From the cell containing the given text, extract its center point as (x, y) coordinate. 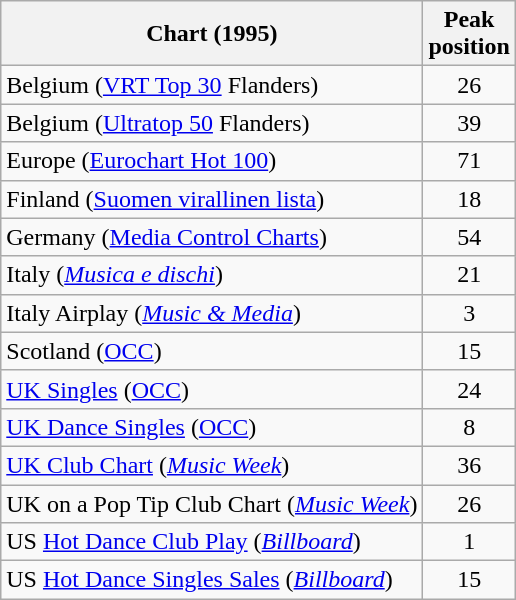
Italy (Musica e dischi) (212, 275)
Belgium (Ultratop 50 Flanders) (212, 123)
US Hot Dance Singles Sales (Billboard) (212, 580)
UK on a Pop Tip Club Chart (Music Week) (212, 503)
Europe (Eurochart Hot 100) (212, 161)
54 (469, 237)
Scotland (OCC) (212, 351)
Chart (1995) (212, 34)
36 (469, 465)
24 (469, 389)
Belgium (VRT Top 30 Flanders) (212, 85)
71 (469, 161)
8 (469, 427)
UK Dance Singles (OCC) (212, 427)
18 (469, 199)
Germany (Media Control Charts) (212, 237)
3 (469, 313)
1 (469, 542)
UK Singles (OCC) (212, 389)
21 (469, 275)
Peakposition (469, 34)
Finland (Suomen virallinen lista) (212, 199)
UK Club Chart (Music Week) (212, 465)
Italy Airplay (Music & Media) (212, 313)
US Hot Dance Club Play (Billboard) (212, 542)
39 (469, 123)
